Extract the [X, Y] coordinate from the center of the cell holding the provided text.  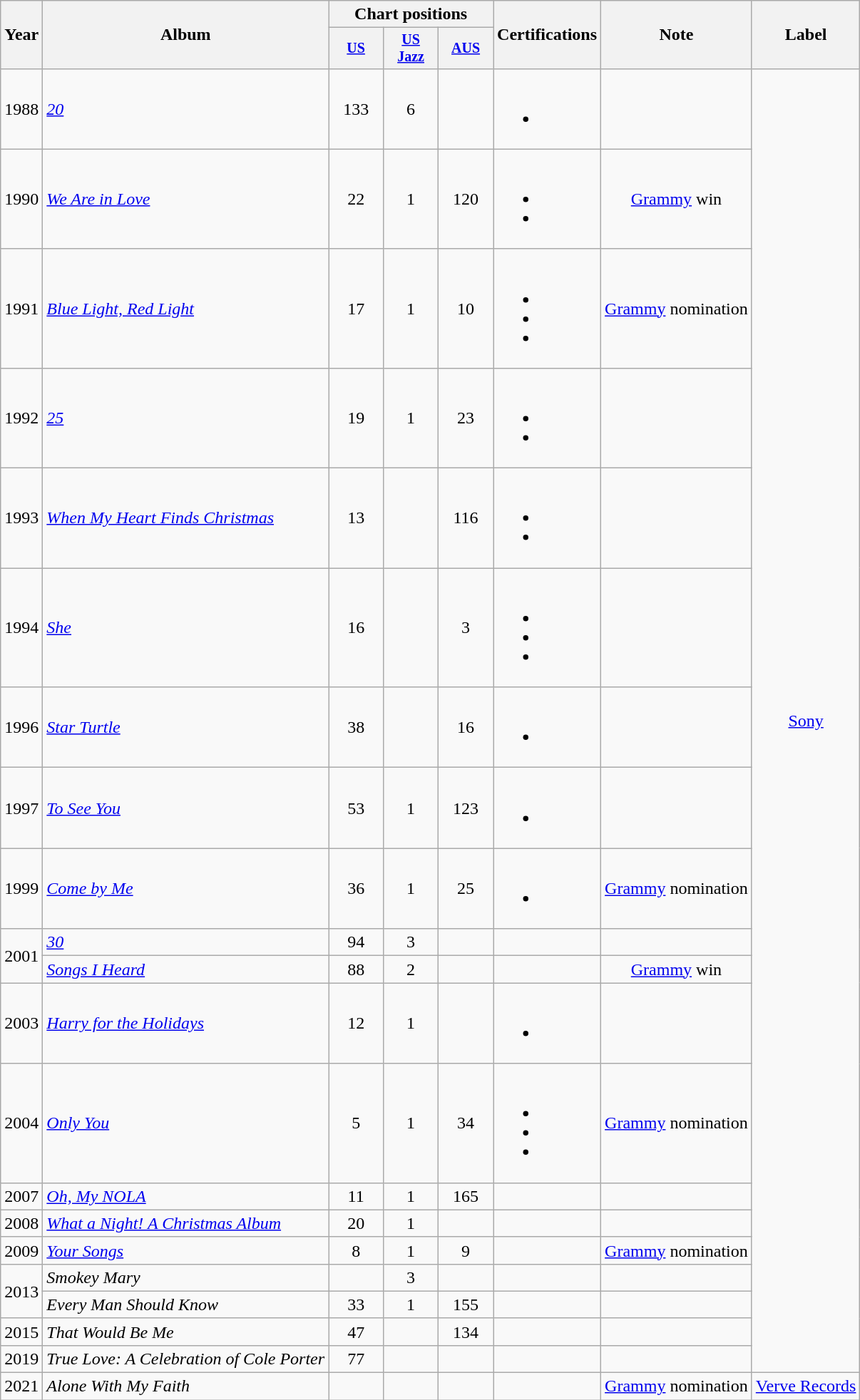
123 [466, 808]
47 [357, 1332]
1988 [21, 108]
US [357, 48]
133 [357, 108]
53 [357, 808]
Come by Me [185, 888]
2003 [21, 1024]
19 [357, 418]
AUS [466, 48]
Verve Records [806, 1386]
23 [466, 418]
12 [357, 1024]
2001 [21, 956]
Oh, My NOLA [185, 1196]
116 [466, 518]
Note [677, 35]
1991 [21, 308]
1999 [21, 888]
Star Turtle [185, 727]
Label [806, 35]
10 [466, 308]
6 [411, 108]
Alone With My Faith [185, 1386]
36 [357, 888]
Sony [806, 720]
17 [357, 308]
She [185, 627]
Chart positions [411, 14]
165 [466, 1196]
1994 [21, 627]
22 [357, 199]
77 [357, 1359]
Album [185, 35]
1996 [21, 727]
True Love: A Celebration of Cole Porter [185, 1359]
To See You [185, 808]
1990 [21, 199]
Certifications [548, 35]
Smokey Mary [185, 1277]
34 [466, 1123]
1993 [21, 518]
8 [357, 1250]
2007 [21, 1196]
Songs I Heard [185, 969]
38 [357, 727]
33 [357, 1304]
1997 [21, 808]
2009 [21, 1250]
120 [466, 199]
Blue Light, Red Light [185, 308]
2019 [21, 1359]
1992 [21, 418]
2004 [21, 1123]
2015 [21, 1332]
9 [466, 1250]
94 [357, 942]
2 [411, 969]
2008 [21, 1223]
2021 [21, 1386]
Harry for the Holidays [185, 1024]
134 [466, 1332]
That Would Be Me [185, 1332]
30 [185, 942]
13 [357, 518]
Your Songs [185, 1250]
2013 [21, 1291]
11 [357, 1196]
What a Night! A Christmas Album [185, 1223]
Year [21, 35]
We Are in Love [185, 199]
When My Heart Finds Christmas [185, 518]
Every Man Should Know [185, 1304]
Only You [185, 1123]
5 [357, 1123]
88 [357, 969]
US Jazz [411, 48]
155 [466, 1304]
